Extract the (X, Y) coordinate from the center of the cell holding the provided text.  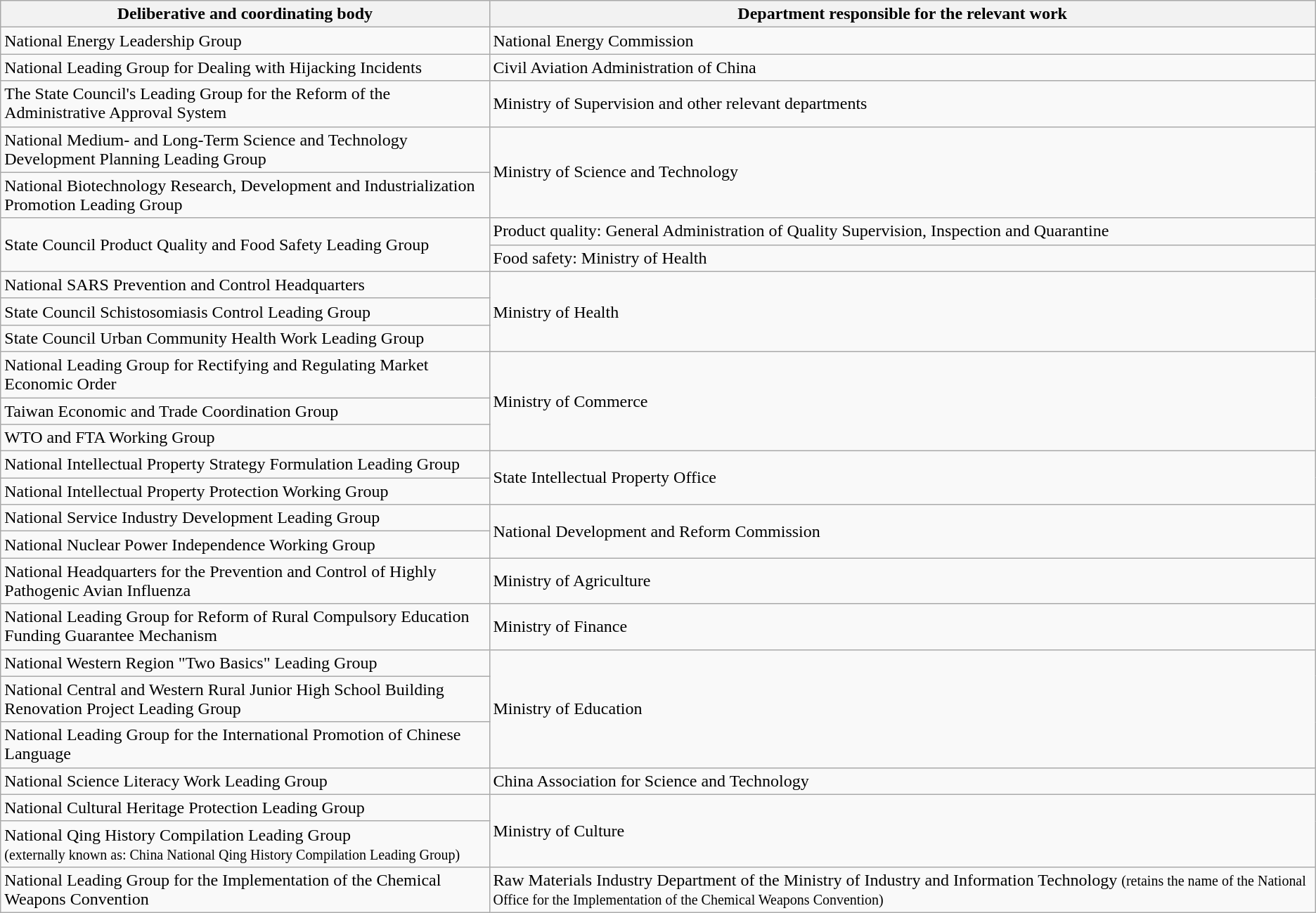
China Association for Science and Technology (903, 781)
Food safety: Ministry of Health (903, 258)
National Development and Reform Commission (903, 531)
National Qing History Compilation Leading Group(externally known as: China National Qing History Compilation Leading Group) (245, 843)
National Cultural Heritage Protection Leading Group (245, 808)
National Central and Western Rural Junior High School Building Renovation Project Leading Group (245, 699)
WTO and FTA Working Group (245, 438)
National SARS Prevention and Control Headquarters (245, 285)
National Nuclear Power Independence Working Group (245, 545)
Department responsible for the relevant work (903, 14)
Civil Aviation Administration of China (903, 67)
National Biotechnology Research, Development and Industrialization Promotion Leading Group (245, 195)
National Science Literacy Work Leading Group (245, 781)
State Council Product Quality and Food Safety Leading Group (245, 245)
National Leading Group for the International Promotion of Chinese Language (245, 745)
Taiwan Economic and Trade Coordination Group (245, 411)
National Headquarters for the Prevention and Control of Highly Pathogenic Avian Influenza (245, 581)
National Energy Commission (903, 41)
The State Council's Leading Group for the Reform of the Administrative Approval System (245, 104)
National Medium- and Long-Term Science and Technology Development Planning Leading Group (245, 149)
National Western Region "Two Basics" Leading Group (245, 663)
Ministry of Finance (903, 627)
Ministry of Commerce (903, 401)
National Service Industry Development Leading Group (245, 518)
Ministry of Education (903, 708)
National Leading Group for Rectifying and Regulating Market Economic Order (245, 374)
Product quality: General Administration of Quality Supervision, Inspection and Quarantine (903, 231)
National Leading Group for the Implementation of the Chemical Weapons Convention (245, 890)
National Leading Group for Dealing with Hijacking Incidents (245, 67)
National Leading Group for Reform of Rural Compulsory Education Funding Guarantee Mechanism (245, 627)
State Council Schistosomiasis Control Leading Group (245, 311)
Ministry of Agriculture (903, 581)
National Intellectual Property Protection Working Group (245, 491)
National Intellectual Property Strategy Formulation Leading Group (245, 465)
State Council Urban Community Health Work Leading Group (245, 338)
Ministry of Health (903, 311)
Deliberative and coordinating body (245, 14)
Ministry of Science and Technology (903, 172)
State Intellectual Property Office (903, 478)
Ministry of Supervision and other relevant departments (903, 104)
National Energy Leadership Group (245, 41)
Ministry of Culture (903, 831)
